Identify which cell holds the provided text, then report its [x, y] central coordinate. 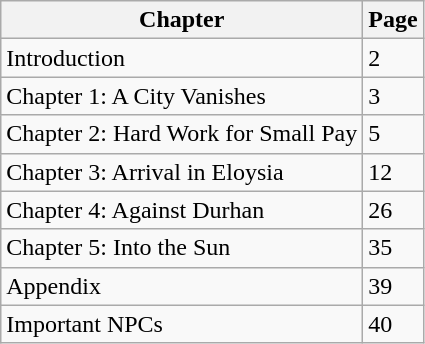
35 [393, 248]
39 [393, 286]
Chapter [182, 20]
3 [393, 96]
5 [393, 134]
Chapter 4: Against Durhan [182, 210]
12 [393, 172]
Important NPCs [182, 324]
Page [393, 20]
Chapter 1: A City Vanishes [182, 96]
Chapter 2: Hard Work for Small Pay [182, 134]
Chapter 5: Into the Sun [182, 248]
Appendix [182, 286]
Chapter 3: Arrival in Eloysia [182, 172]
2 [393, 58]
26 [393, 210]
Introduction [182, 58]
40 [393, 324]
